Locate the cell with the specified text and output its [x, y] center coordinate. 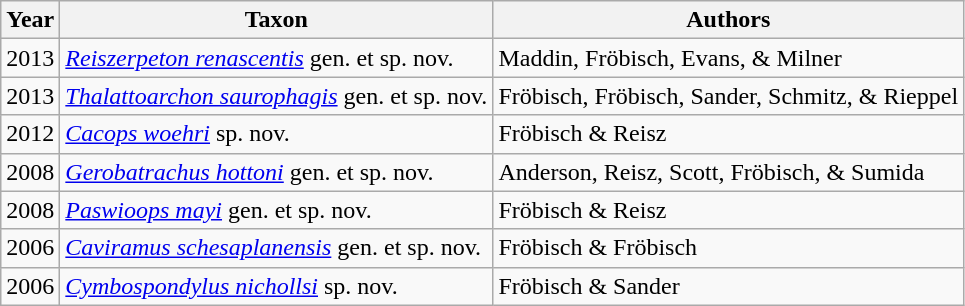
Authors [728, 20]
Caviramus schesaplanensis gen. et sp. nov. [276, 248]
Cacops woehri sp. nov. [276, 134]
Year [30, 20]
2012 [30, 134]
Maddin, Fröbisch, Evans, & Milner [728, 58]
Fröbisch, Fröbisch, Sander, Schmitz, & Rieppel [728, 96]
Reiszerpeton renascentis gen. et sp. nov. [276, 58]
Taxon [276, 20]
Anderson, Reisz, Scott, Fröbisch, & Sumida [728, 172]
Paswioops mayi gen. et sp. nov. [276, 210]
Fröbisch & Sander [728, 286]
Thalattoarchon saurophagis gen. et sp. nov. [276, 96]
Fröbisch & Fröbisch [728, 248]
Gerobatrachus hottoni gen. et sp. nov. [276, 172]
Cymbospondylus nichollsi sp. nov. [276, 286]
